Capture the cell that displays the provided text and extract its [X, Y] central coordinate. 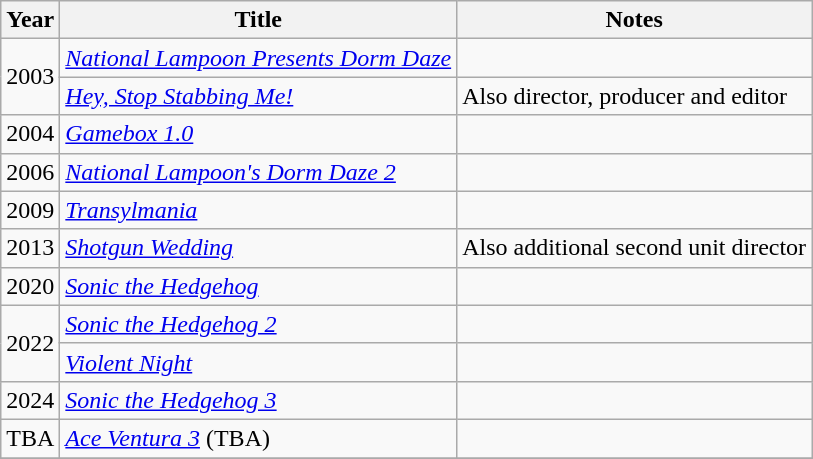
Year [30, 20]
2009 [30, 210]
2024 [30, 400]
Title [258, 20]
Transylmania [258, 210]
Sonic the Hedgehog 3 [258, 400]
2004 [30, 134]
Violent Night [258, 362]
Ace Ventura 3 (TBA) [258, 438]
Also director, producer and editor [634, 96]
Gamebox 1.0 [258, 134]
Shotgun Wedding [258, 248]
National Lampoon Presents Dorm Daze [258, 58]
2006 [30, 172]
2003 [30, 77]
TBA [30, 438]
Sonic the Hedgehog [258, 286]
2022 [30, 343]
Also additional second unit director [634, 248]
National Lampoon's Dorm Daze 2 [258, 172]
2020 [30, 286]
Notes [634, 20]
Sonic the Hedgehog 2 [258, 324]
2013 [30, 248]
Hey, Stop Stabbing Me! [258, 96]
